Detect which cell encompasses the target text, then output its (X, Y) center coordinate. 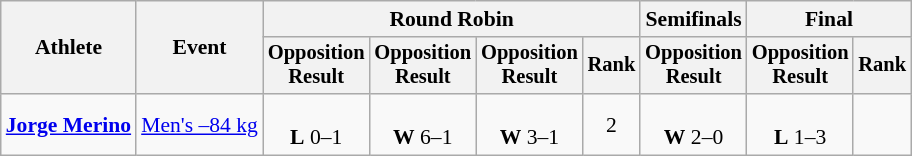
L 0–1 (316, 124)
Jorge Merino (68, 124)
Event (200, 48)
L 1–3 (800, 124)
Athlete (68, 48)
W 6–1 (422, 124)
Men's –84 kg (200, 124)
Semifinals (694, 19)
2 (612, 124)
Round Robin (452, 19)
W 2–0 (694, 124)
W 3–1 (530, 124)
Final (829, 19)
